Detect which cell encompasses the target text, then output its [x, y] center coordinate. 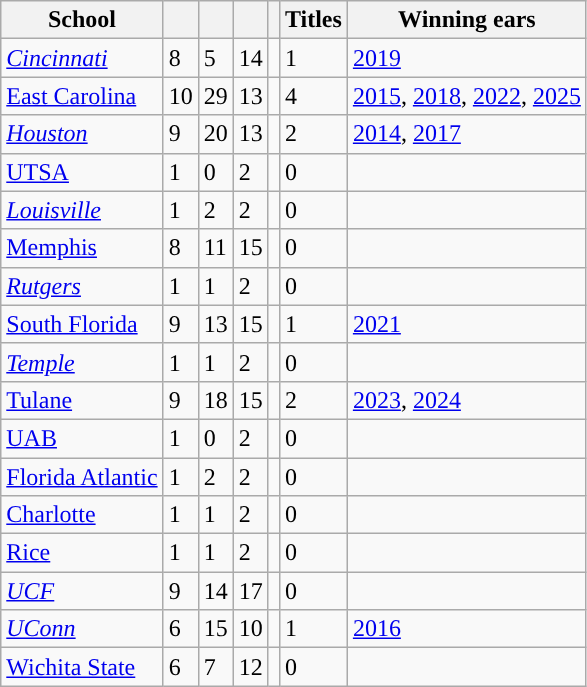
Louisville [82, 210]
2021 [466, 324]
17 [250, 591]
Winning ears [466, 20]
2019 [466, 58]
Titles [313, 20]
East Carolina [82, 96]
Wichita State [82, 667]
UTSA [82, 172]
Cincinnati [82, 58]
11 [216, 248]
4 [313, 96]
UCF [82, 591]
Temple [82, 362]
Florida Atlantic [82, 477]
2016 [466, 629]
2014, 2017 [466, 134]
2015, 2018, 2022, 2025 [466, 96]
5 [216, 58]
20 [216, 134]
Charlotte [82, 515]
2023, 2024 [466, 400]
Rutgers [82, 286]
UAB [82, 438]
Tulane [82, 400]
Memphis [82, 248]
29 [216, 96]
18 [216, 400]
Houston [82, 134]
UConn [82, 629]
School [82, 20]
12 [250, 667]
South Florida [82, 324]
7 [216, 667]
Rice [82, 553]
